Return the (X, Y) coordinate for the center point of the cell that contains the specified text.  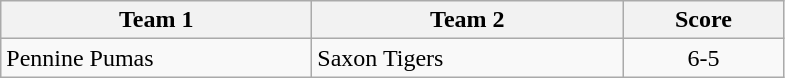
Pennine Pumas (156, 58)
Saxon Tigers (468, 58)
Team 1 (156, 20)
Team 2 (468, 20)
Score (704, 20)
6-5 (704, 58)
